Capture the cell that displays the provided text and extract its [x, y] central coordinate. 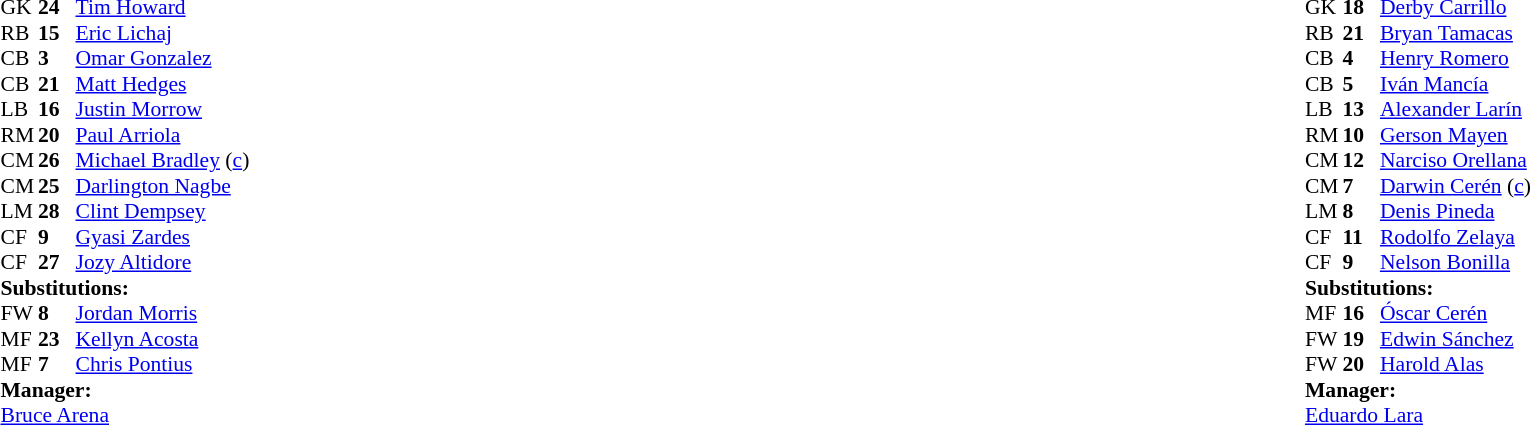
Kellyn Acosta [163, 339]
Omar Gonzalez [163, 59]
Matt Hedges [163, 84]
4 [1361, 59]
15 [57, 33]
11 [1361, 237]
Justin Morrow [163, 109]
26 [57, 161]
Jordan Morris [163, 313]
Gyasi Zardes [163, 237]
Michael Bradley (c) [163, 161]
3 [57, 59]
Manager: [124, 390]
19 [1361, 339]
10 [1361, 135]
Darlington Nagbe [163, 186]
27 [57, 263]
25 [57, 186]
Substitutions: [124, 288]
Chris Pontius [163, 365]
Clint Dempsey [163, 211]
Jozy Altidore [163, 263]
23 [57, 339]
5 [1361, 84]
Paul Arriola [163, 135]
13 [1361, 109]
28 [57, 211]
12 [1361, 161]
Eric Lichaj [163, 33]
